Determine the (X, Y) coordinate at the center of the cell enclosing the given text.  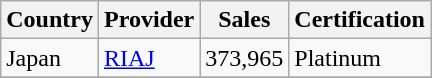
RIAJ (148, 58)
Country (50, 20)
Certification (360, 20)
Japan (50, 58)
Sales (244, 20)
373,965 (244, 58)
Platinum (360, 58)
Provider (148, 20)
